From the cell containing the given text, extract its center point as [X, Y] coordinate. 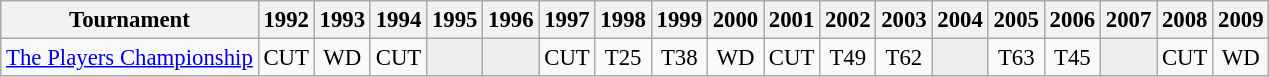
T62 [904, 58]
2006 [1072, 20]
1997 [567, 20]
1996 [511, 20]
1994 [398, 20]
2009 [1241, 20]
2007 [1128, 20]
2005 [1016, 20]
1995 [455, 20]
The Players Championship [130, 58]
1992 [286, 20]
Tournament [130, 20]
1998 [623, 20]
1999 [679, 20]
2002 [848, 20]
1993 [342, 20]
2008 [1185, 20]
T25 [623, 58]
T63 [1016, 58]
2004 [960, 20]
2000 [735, 20]
T45 [1072, 58]
2003 [904, 20]
T38 [679, 58]
2001 [792, 20]
T49 [848, 58]
